Find where the given text appears and provide that cell's center as [X, Y] coordinate. 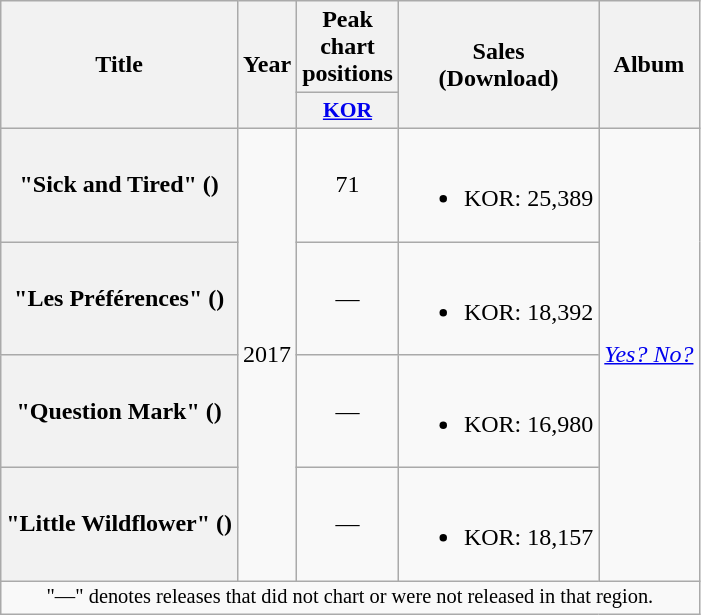
"—" denotes releases that did not chart or were not released in that region. [350, 598]
KOR [348, 111]
"Les Préférences" () [120, 298]
KOR: 18,392 [498, 298]
Year [268, 65]
"Sick and Tired" () [120, 184]
Peak chart positions [348, 47]
KOR: 18,157 [498, 524]
"Little Wildflower" () [120, 524]
Sales(Download) [498, 65]
2017 [268, 354]
71 [348, 184]
KOR: 16,980 [498, 412]
"Question Mark" () [120, 412]
Album [649, 65]
Title [120, 65]
Yes? No? [649, 354]
KOR: 25,389 [498, 184]
